Output the (X, Y) coordinate of the center of the cell containing the given text.  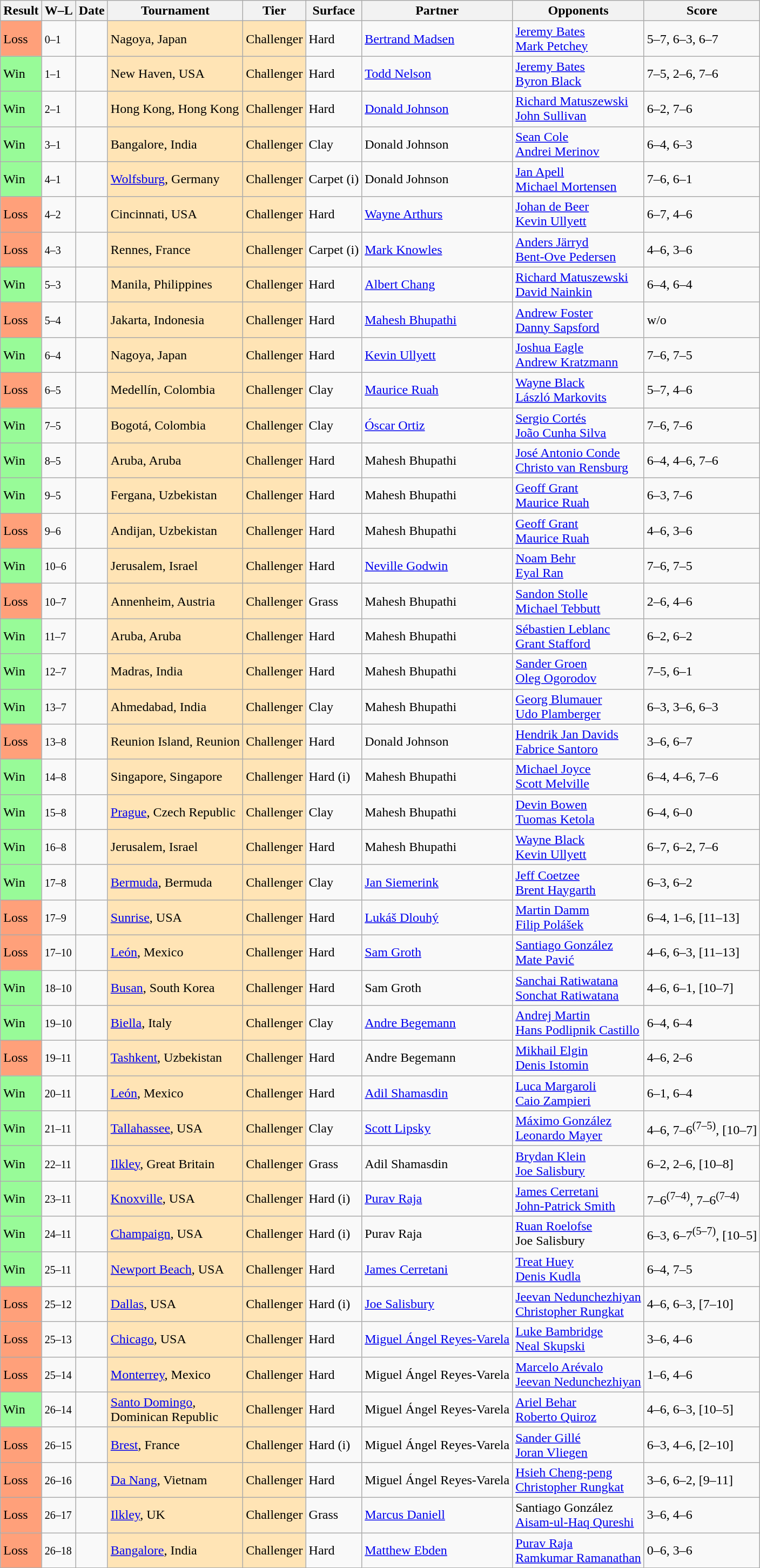
James Cerretani (438, 1269)
22–11 (58, 1164)
Champaign, USA (175, 1234)
Sunrise, USA (175, 917)
Devin Bowen Tuomas Ketola (579, 812)
25–14 (58, 1375)
6–2, 7–6 (702, 109)
25–11 (58, 1269)
Scott Lipsky (438, 1128)
6–4, 6–3 (702, 144)
Newport Beach, USA (175, 1269)
Ilkley, Great Britain (175, 1164)
Andijan, Uzbekistan (175, 531)
Mikhail Elgin Denis Istomin (579, 1058)
Jan Siemerink (438, 882)
Sander Groen Oleg Ogorodov (579, 671)
6–7, 6–2, 7–6 (702, 847)
Hsieh Cheng-peng Christopher Rungkat (579, 1479)
6–7, 4–6 (702, 214)
Singapore, Singapore (175, 777)
Rennes, France (175, 250)
Manila, Philippines (175, 284)
Anders Järryd Bent-Ove Pedersen (579, 250)
Joshua Eagle Andrew Kratzmann (579, 354)
Wolfsburg, Germany (175, 179)
5–7, 6–3, 6–7 (702, 39)
7–6(7–4), 7–6(7–4) (702, 1198)
12–7 (58, 671)
Opponents (579, 11)
Chicago, USA (175, 1339)
6–3, 7–6 (702, 496)
Jakarta, Indonesia (175, 320)
6–3, 6–2 (702, 882)
3–6, 6–7 (702, 741)
3–1 (58, 144)
Bermuda, Bermuda (175, 882)
Ilkley, UK (175, 1515)
Tournament (175, 11)
21–11 (58, 1128)
Jeevan Nedunchezhiyan Christopher Rungkat (579, 1304)
Sanchai Ratiwatana Sonchat Ratiwatana (579, 988)
Fergana, Uzbekistan (175, 496)
7–6, 6–1 (702, 179)
Tallahassee, USA (175, 1128)
Dallas, USA (175, 1304)
6–4, 1–6, [11–13] (702, 917)
23–11 (58, 1198)
Annenheim, Austria (175, 601)
6–2, 6–2 (702, 636)
Joe Salisbury (438, 1304)
Matthew Ebden (438, 1550)
7–5, 2–6, 7–6 (702, 73)
10–6 (58, 566)
6–4 (58, 354)
26–15 (58, 1445)
Cincinnati, USA (175, 214)
26–14 (58, 1409)
25–13 (58, 1339)
Medellín, Colombia (175, 390)
6–4, 7–5 (702, 1269)
4–6, 6–3, [11–13] (702, 952)
19–10 (58, 1023)
6–2, 2–6, [10–8] (702, 1164)
Knoxville, USA (175, 1198)
6–5 (58, 390)
Kevin Ullyett (438, 354)
Ariel Behar Roberto Quiroz (579, 1409)
Bertrand Madsen (438, 39)
Mark Knowles (438, 250)
Maurice Ruah (438, 390)
Tier (274, 11)
Andrej Martin Hans Podlipnik Castillo (579, 1023)
Sergio Cortés João Cunha Silva (579, 425)
José Antonio Conde Christo van Rensburg (579, 460)
Monterrey, Mexico (175, 1375)
Máximo González Leonardo Mayer (579, 1128)
0–6, 3–6 (702, 1550)
8–5 (58, 460)
17–9 (58, 917)
Jeremy Bates Mark Petchey (579, 39)
Brydan Klein Joe Salisbury (579, 1164)
2–1 (58, 109)
7–6, 7–6 (702, 425)
Martin Damm Filip Polášek (579, 917)
26–16 (58, 1479)
4–6, 7–6(7–5), [10–7] (702, 1128)
15–8 (58, 812)
New Haven, USA (175, 73)
6–1, 6–4 (702, 1094)
Santiago González Mate Pavić (579, 952)
Score (702, 11)
26–18 (58, 1550)
Treat Huey Denis Kudla (579, 1269)
6–3, 6–7(5–7), [10–5] (702, 1234)
Sean Cole Andrei Merinov (579, 144)
10–7 (58, 601)
1–6, 4–6 (702, 1375)
Luke Bambridge Neal Skupski (579, 1339)
Neville Godwin (438, 566)
7–5 (58, 425)
16–8 (58, 847)
Michael Joyce Scott Melville (579, 777)
5–4 (58, 320)
Richard Matuszewski John Sullivan (579, 109)
4–6, 2–6 (702, 1058)
Wayne Black Kevin Ullyett (579, 847)
Luca Margaroli Caio Zampieri (579, 1094)
18–10 (58, 988)
4–6, 6–3, [10–5] (702, 1409)
Surface (334, 11)
Purav Raja Ramkumar Ramanathan (579, 1550)
9–5 (58, 496)
6–4, 6–0 (702, 812)
Tashkent, Uzbekistan (175, 1058)
Busan, South Korea (175, 988)
Reunion Island, Reunion (175, 741)
5–3 (58, 284)
25–12 (58, 1304)
Richard Matuszewski David Nainkin (579, 284)
4–2 (58, 214)
0–1 (58, 39)
Sébastien Leblanc Grant Stafford (579, 636)
17–10 (58, 952)
3–6, 6–2, [9–11] (702, 1479)
Ahmedabad, India (175, 707)
Marcus Daniell (438, 1515)
5–7, 4–6 (702, 390)
14–8 (58, 777)
6–3, 3–6, 6–3 (702, 707)
Sander Gillé Joran Vliegen (579, 1445)
Bogotá, Colombia (175, 425)
W–L (58, 11)
Brest, France (175, 1445)
11–7 (58, 636)
Wayne Black László Markovits (579, 390)
Jeremy Bates Byron Black (579, 73)
Madras, India (175, 671)
17–8 (58, 882)
Marcelo Arévalo Jeevan Nedunchezhiyan (579, 1375)
4–6, 6–3, [7–10] (702, 1304)
Prague, Czech Republic (175, 812)
Partner (438, 11)
Wayne Arthurs (438, 214)
Jeff Coetzee Brent Haygarth (579, 882)
Johan de Beer Kevin Ullyett (579, 214)
20–11 (58, 1094)
Date (92, 11)
Biella, Italy (175, 1023)
Santiago González Aisam-ul-Haq Qureshi (579, 1515)
Óscar Ortiz (438, 425)
Albert Chang (438, 284)
James Cerretani John-Patrick Smith (579, 1198)
Ruan Roelofse Joe Salisbury (579, 1234)
w/o (702, 320)
9–6 (58, 531)
6–3, 4–6, [2–10] (702, 1445)
Jan Apell Michael Mortensen (579, 179)
24–11 (58, 1234)
13–8 (58, 741)
4–6, 6–1, [10–7] (702, 988)
4–3 (58, 250)
2–6, 4–6 (702, 601)
Andrew Foster Danny Sapsford (579, 320)
Sandon Stolle Michael Tebbutt (579, 601)
13–7 (58, 707)
Hong Kong, Hong Kong (175, 109)
Da Nang, Vietnam (175, 1479)
Santo Domingo, Dominican Republic (175, 1409)
Georg Blumauer Udo Plamberger (579, 707)
Hendrik Jan Davids Fabrice Santoro (579, 741)
26–17 (58, 1515)
1–1 (58, 73)
Noam Behr Eyal Ran (579, 566)
4–1 (58, 179)
7–5, 6–1 (702, 671)
Result (21, 11)
Todd Nelson (438, 73)
Lukáš Dlouhý (438, 917)
19–11 (58, 1058)
